Detect which cell encompasses the target text, then output its (X, Y) center coordinate. 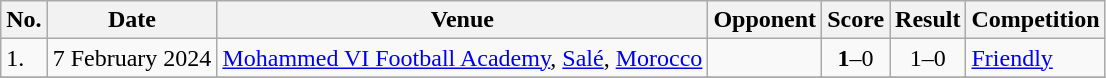
Date (132, 20)
Result (928, 20)
Score (856, 20)
Venue (462, 20)
No. (24, 20)
Competition (1036, 20)
Opponent (765, 20)
1. (24, 58)
7 February 2024 (132, 58)
Friendly (1036, 58)
Mohammed VI Football Academy, Salé, Morocco (462, 58)
